Pinpoint the cell where the given text exists, returning its [x, y] midpoint coordinate. 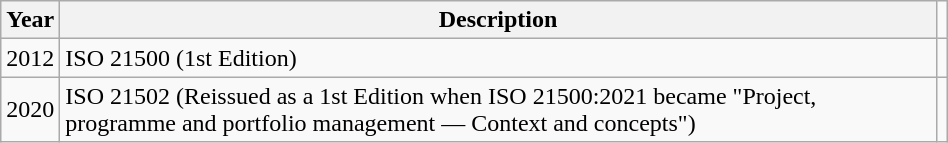
2020 [30, 110]
ISO 21500 (1st Edition) [498, 58]
Description [498, 20]
2012 [30, 58]
ISO 21502 (Reissued as a 1st Edition when ISO 21500:2021 became "Project, programme and portfolio management — Context and concepts") [498, 110]
Year [30, 20]
